Find where the given text appears and provide that cell's center as (X, Y) coordinate. 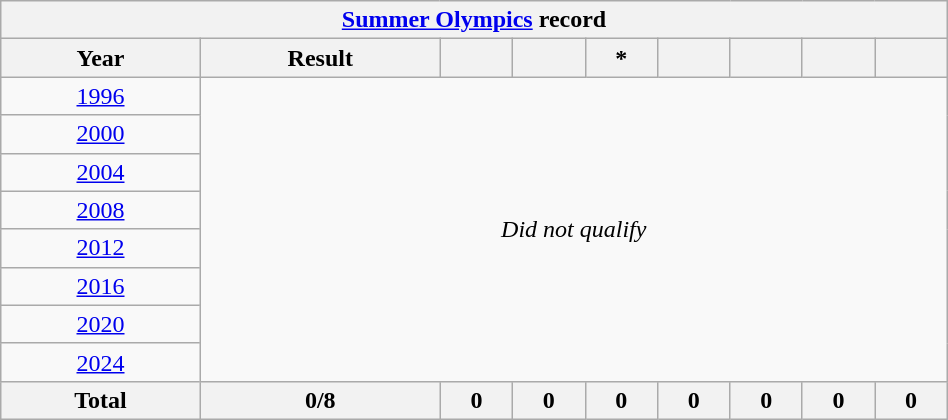
Did not qualify (574, 229)
* (621, 58)
1996 (101, 96)
Total (101, 400)
2000 (101, 134)
2008 (101, 210)
2004 (101, 172)
0/8 (320, 400)
2024 (101, 362)
2012 (101, 248)
2020 (101, 324)
2016 (101, 286)
Year (101, 58)
Result (320, 58)
Summer Olympics record (474, 20)
